For the text-containing cell, return its midpoint in (X, Y) coordinate format. 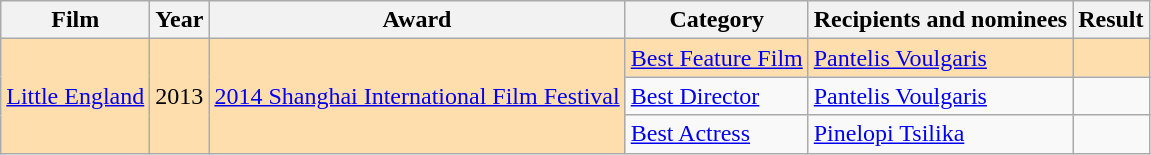
2014 Shanghai International Film Festival (417, 96)
Pinelopi Tsilika (940, 134)
Result (1111, 20)
Recipients and nominees (940, 20)
2013 (180, 96)
Best Director (716, 96)
Best Feature Film (716, 58)
Category (716, 20)
Award (417, 20)
Film (76, 20)
Little England (76, 96)
Year (180, 20)
Best Actress (716, 134)
